Search for the cell housing the specified text and yield its [X, Y] center coordinate. 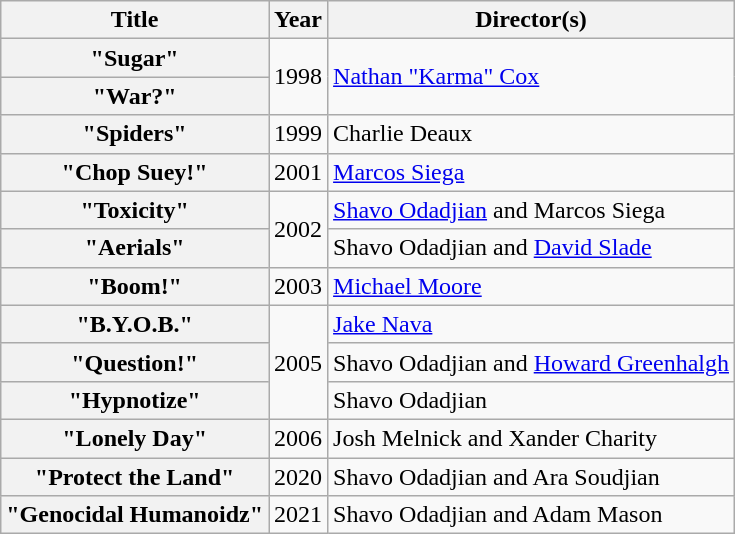
Title [135, 20]
"Sugar" [135, 58]
Marcos Siega [532, 172]
Josh Melnick and Xander Charity [532, 438]
2006 [298, 438]
2003 [298, 286]
Year [298, 20]
2020 [298, 477]
Shavo Odadjian and David Slade [532, 248]
"Protect the Land" [135, 477]
1998 [298, 77]
Shavo Odadjian [532, 400]
"Lonely Day" [135, 438]
"Spiders" [135, 134]
Michael Moore [532, 286]
"Question!" [135, 362]
Jake Nava [532, 324]
"Aerials" [135, 248]
"Hypnotize" [135, 400]
Shavo Odadjian and Howard Greenhalgh [532, 362]
1999 [298, 134]
Shavo Odadjian and Marcos Siega [532, 210]
2021 [298, 515]
Director(s) [532, 20]
"Toxicity" [135, 210]
"Chop Suey!" [135, 172]
Charlie Deaux [532, 134]
"Genocidal Humanoidz" [135, 515]
Nathan "Karma" Cox [532, 77]
2001 [298, 172]
"B.Y.O.B." [135, 324]
"War?" [135, 96]
2005 [298, 362]
Shavo Odadjian and Ara Soudjian [532, 477]
2002 [298, 229]
Shavo Odadjian and Adam Mason [532, 515]
"Boom!" [135, 286]
